For the text-containing cell, return its midpoint in [X, Y] coordinate format. 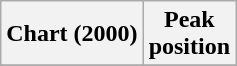
Chart (2000) [72, 34]
Peakposition [189, 34]
